Extract the (X, Y) coordinate from the center of the cell holding the provided text.  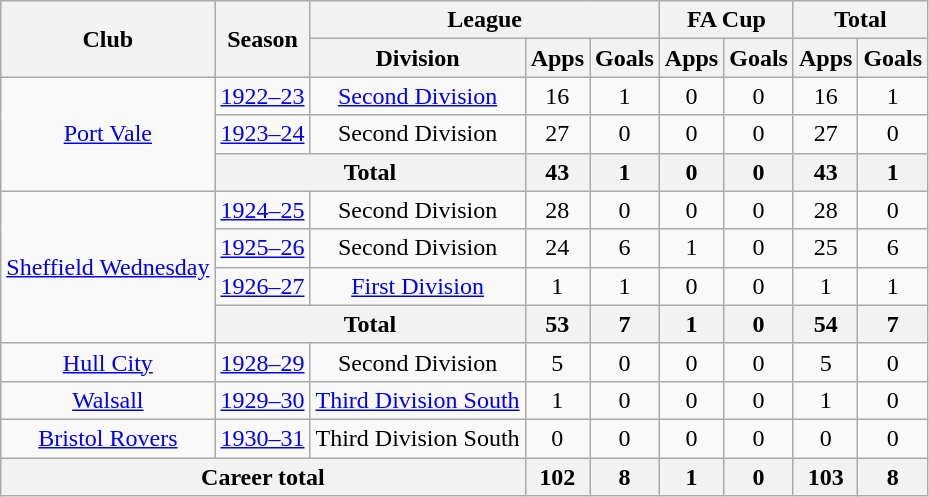
Club (108, 39)
Sheffield Wednesday (108, 267)
1930–31 (262, 438)
1926–27 (262, 286)
1925–26 (262, 248)
Walsall (108, 400)
1928–29 (262, 362)
Port Vale (108, 134)
1922–23 (262, 96)
Hull City (108, 362)
103 (825, 477)
First Division (418, 286)
53 (557, 324)
1924–25 (262, 210)
102 (557, 477)
Career total (263, 477)
1929–30 (262, 400)
FA Cup (726, 20)
1923–24 (262, 134)
54 (825, 324)
25 (825, 248)
League (484, 20)
Season (262, 39)
Division (418, 58)
Bristol Rovers (108, 438)
24 (557, 248)
